Capture the cell that displays the provided text and extract its (X, Y) central coordinate. 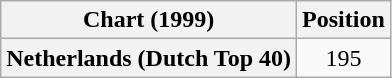
195 (344, 58)
Position (344, 20)
Netherlands (Dutch Top 40) (149, 58)
Chart (1999) (149, 20)
